Output the (X, Y) coordinate of the center of the cell containing the given text.  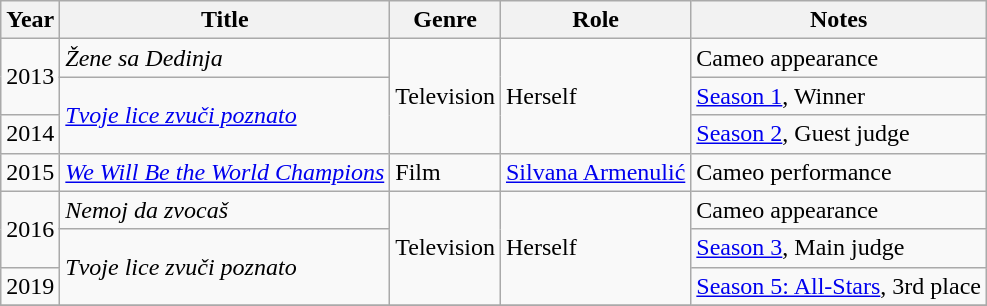
2015 (30, 172)
Season 3, Main judge (839, 248)
Žene sa Dedinja (225, 58)
2013 (30, 77)
Genre (446, 20)
Title (225, 20)
Season 1, Winner (839, 96)
2019 (30, 286)
Year (30, 20)
2016 (30, 229)
Season 2, Guest judge (839, 134)
2014 (30, 134)
Film (446, 172)
We Will Be the World Champions (225, 172)
Season 5: All-Stars, 3rd place (839, 286)
Cameo performance (839, 172)
Role (595, 20)
Notes (839, 20)
Silvana Armenulić (595, 172)
Nemoj da zvocaš (225, 210)
